From the cell containing the given text, extract its center point as (x, y) coordinate. 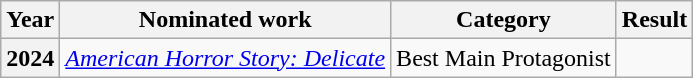
Nominated work (226, 20)
Best Main Protagonist (504, 58)
2024 (30, 58)
Result (654, 20)
Category (504, 20)
Year (30, 20)
American Horror Story: Delicate (226, 58)
